Determine the (X, Y) coordinate at the center of the cell enclosing the given text.  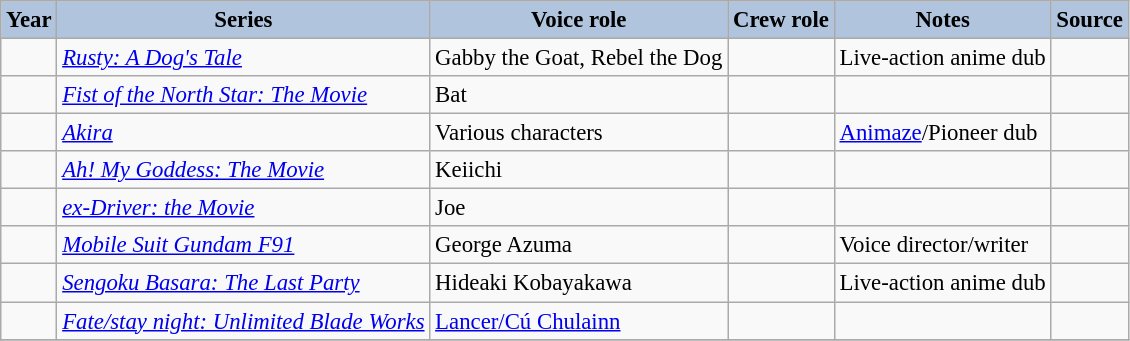
Voice role (579, 20)
Ah! My Goddess: The Movie (244, 170)
Lancer/Cú Chulainn (579, 321)
Various characters (579, 133)
Joe (579, 208)
Voice director/writer (942, 245)
Notes (942, 20)
Hideaki Kobayakawa (579, 283)
Fate/stay night: Unlimited Blade Works (244, 321)
Sengoku Basara: The Last Party (244, 283)
Year (29, 20)
Mobile Suit Gundam F91 (244, 245)
Fist of the North Star: The Movie (244, 95)
Rusty: A Dog's Tale (244, 58)
ex-Driver: the Movie (244, 208)
George Azuma (579, 245)
Source (1090, 20)
Animaze/Pioneer dub (942, 133)
Crew role (782, 20)
Series (244, 20)
Keiichi (579, 170)
Akira (244, 133)
Bat (579, 95)
Gabby the Goat, Rebel the Dog (579, 58)
